Find where the given text appears and provide that cell's center as (x, y) coordinate. 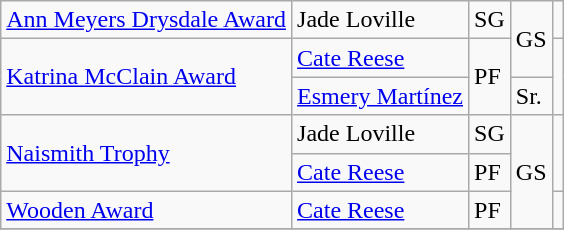
Sr. (531, 96)
Wooden Award (146, 210)
Esmery Martínez (380, 96)
Ann Meyers Drysdale Award (146, 20)
Naismith Trophy (146, 153)
Katrina McClain Award (146, 77)
